Identify which cell holds the provided text, then report its [x, y] central coordinate. 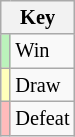
Draw [42, 85]
Defeat [42, 118]
Win [42, 51]
Key [38, 17]
